Pinpoint the cell where the given text exists, returning its (x, y) midpoint coordinate. 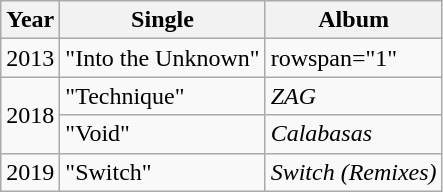
Switch (Remixes) (354, 172)
ZAG (354, 96)
Calabasas (354, 134)
Album (354, 20)
Year (30, 20)
"Switch" (162, 172)
"Into the Unknown" (162, 58)
2018 (30, 115)
"Void" (162, 134)
"Technique" (162, 96)
2013 (30, 58)
rowspan="1" (354, 58)
2019 (30, 172)
Single (162, 20)
